Identify which cell holds the provided text, then report its (X, Y) central coordinate. 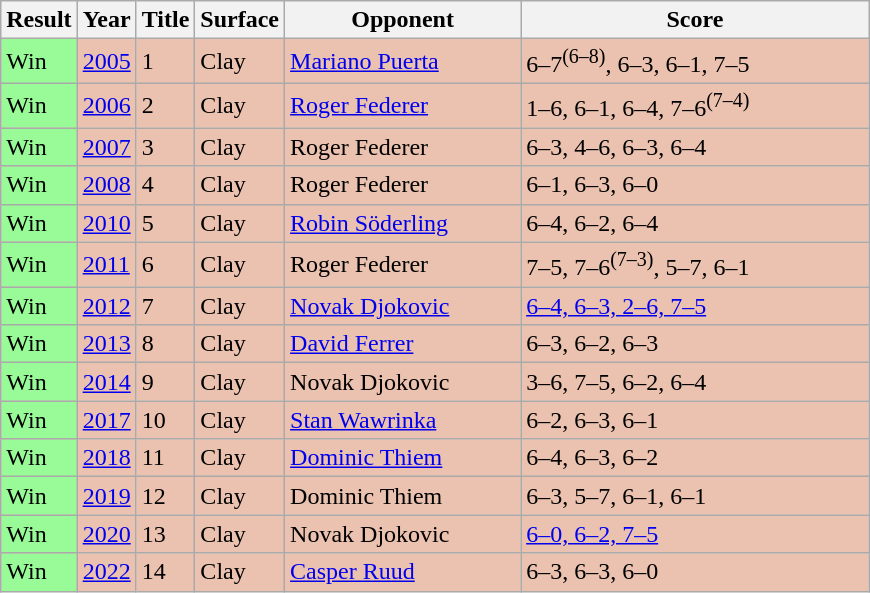
Result (39, 20)
3 (166, 147)
3–6, 7–5, 6–2, 6–4 (696, 382)
6–7(6–8), 6–3, 6–1, 7–5 (696, 62)
2019 (106, 496)
6 (166, 264)
Stan Wawrinka (403, 420)
6–3, 6–2, 6–3 (696, 344)
2020 (106, 534)
1 (166, 62)
2008 (106, 185)
14 (166, 572)
6–4, 6–3, 6–2 (696, 458)
6–4, 6–3, 2–6, 7–5 (696, 306)
9 (166, 382)
2018 (106, 458)
2007 (106, 147)
Casper Ruud (403, 572)
6–3, 5–7, 6–1, 6–1 (696, 496)
Opponent (403, 20)
4 (166, 185)
10 (166, 420)
6–2, 6–3, 6–1 (696, 420)
6–0, 6–2, 7–5 (696, 534)
11 (166, 458)
2014 (106, 382)
2011 (106, 264)
2006 (106, 106)
2012 (106, 306)
12 (166, 496)
6–4, 6–2, 6–4 (696, 223)
Title (166, 20)
7 (166, 306)
5 (166, 223)
2005 (106, 62)
8 (166, 344)
7–5, 7–6(7–3), 5–7, 6–1 (696, 264)
6–3, 4–6, 6–3, 6–4 (696, 147)
2 (166, 106)
Surface (240, 20)
6–3, 6–3, 6–0 (696, 572)
2010 (106, 223)
2017 (106, 420)
1–6, 6–1, 6–4, 7–6(7–4) (696, 106)
6–1, 6–3, 6–0 (696, 185)
2013 (106, 344)
13 (166, 534)
Robin Söderling (403, 223)
Year (106, 20)
Score (696, 20)
Mariano Puerta (403, 62)
2022 (106, 572)
David Ferrer (403, 344)
